Return (X, Y) of the center of cell containing provided text 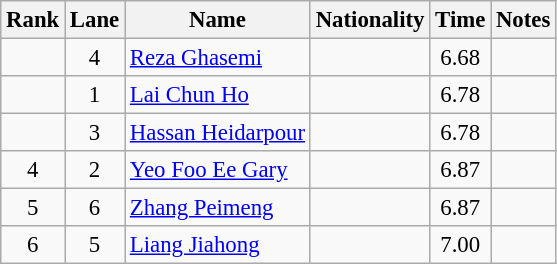
Hassan Heidarpour (218, 133)
3 (95, 133)
Lane (95, 20)
Rank (33, 20)
Notes (524, 20)
Zhang Peimeng (218, 208)
2 (95, 170)
1 (95, 95)
Liang Jiahong (218, 245)
Time (460, 20)
Lai Chun Ho (218, 95)
Name (218, 20)
Nationality (370, 20)
Reza Ghasemi (218, 58)
Yeo Foo Ee Gary (218, 170)
7.00 (460, 245)
6.68 (460, 58)
